Output the (X, Y) coordinate of the center of the cell containing the given text.  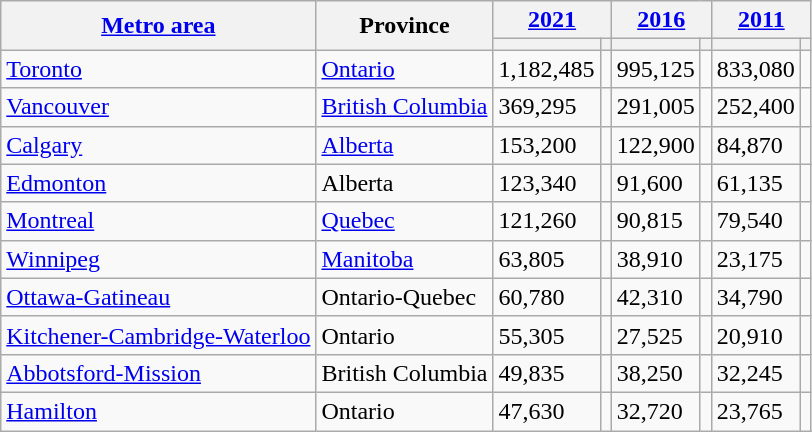
34,790 (756, 297)
995,125 (656, 69)
Abbotsford-Mission (158, 373)
38,910 (656, 259)
833,080 (756, 69)
23,765 (756, 411)
Montreal (158, 221)
Toronto (158, 69)
32,720 (656, 411)
Ottawa-Gatineau (158, 297)
121,260 (546, 221)
38,250 (656, 373)
23,175 (756, 259)
91,600 (656, 183)
60,780 (546, 297)
369,295 (546, 107)
Edmonton (158, 183)
Vancouver (158, 107)
1,182,485 (546, 69)
123,340 (546, 183)
79,540 (756, 221)
61,135 (756, 183)
2011 (761, 20)
Province (404, 26)
Quebec (404, 221)
2016 (661, 20)
153,200 (546, 145)
27,525 (656, 335)
291,005 (656, 107)
90,815 (656, 221)
84,870 (756, 145)
Kitchener-Cambridge-Waterloo (158, 335)
Calgary (158, 145)
2021 (552, 20)
Hamilton (158, 411)
122,900 (656, 145)
49,835 (546, 373)
63,805 (546, 259)
Ontario-Quebec (404, 297)
20,910 (756, 335)
55,305 (546, 335)
252,400 (756, 107)
47,630 (546, 411)
42,310 (656, 297)
Winnipeg (158, 259)
Metro area (158, 26)
Manitoba (404, 259)
32,245 (756, 373)
